Capture the cell that displays the provided text and extract its (x, y) central coordinate. 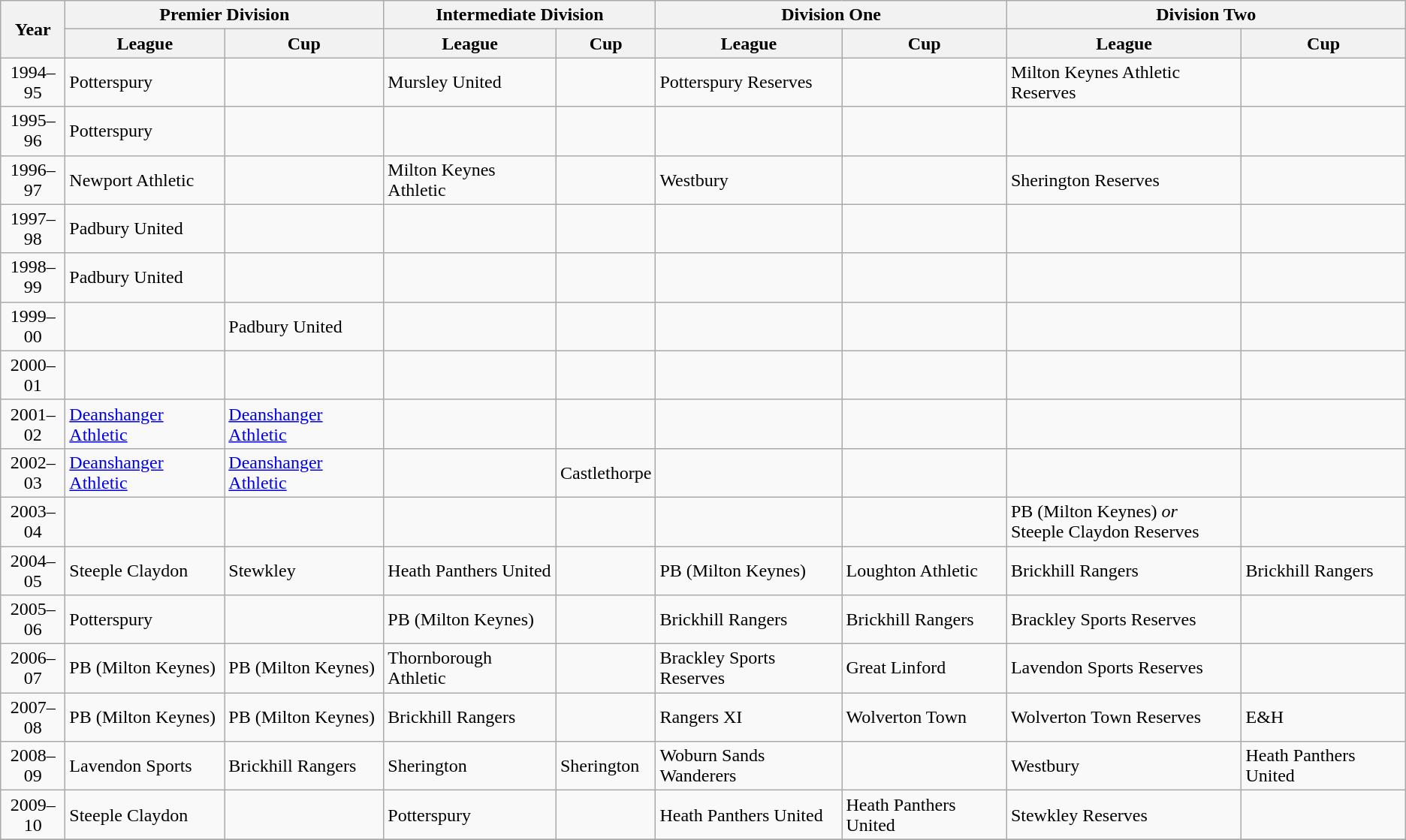
2003–04 (33, 521)
Lavendon Sports (145, 766)
Woburn Sands Wanderers (749, 766)
Lavendon Sports Reserves (1124, 668)
Sherington Reserves (1124, 180)
Intermediate Division (520, 15)
Newport Athletic (145, 180)
Castlethorpe (605, 473)
2001–02 (33, 423)
Milton Keynes Athletic (470, 180)
1998–99 (33, 278)
2005–06 (33, 620)
E&H (1323, 718)
Milton Keynes Athletic Reserves (1124, 83)
Great Linford (924, 668)
Thornborough Athletic (470, 668)
2008–09 (33, 766)
Year (33, 29)
Stewkley (304, 571)
1995–96 (33, 131)
1999–00 (33, 326)
2002–03 (33, 473)
2000–01 (33, 375)
Division One (831, 15)
2006–07 (33, 668)
2009–10 (33, 815)
Loughton Athletic (924, 571)
1997–98 (33, 228)
PB (Milton Keynes) or Steeple Claydon Reserves (1124, 521)
Wolverton Town Reserves (1124, 718)
2004–05 (33, 571)
1996–97 (33, 180)
Division Two (1206, 15)
Stewkley Reserves (1124, 815)
Premier Division (225, 15)
Mursley United (470, 83)
2007–08 (33, 718)
Rangers XI (749, 718)
Wolverton Town (924, 718)
Potterspury Reserves (749, 83)
1994–95 (33, 83)
